Search for the cell housing the specified text and yield its [x, y] center coordinate. 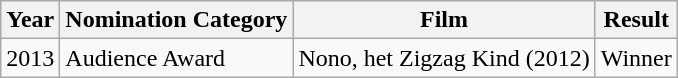
Winner [636, 58]
Result [636, 20]
Film [444, 20]
2013 [30, 58]
Audience Award [176, 58]
Year [30, 20]
Nono, het Zigzag Kind (2012) [444, 58]
Nomination Category [176, 20]
